Pinpoint the cell where the given text exists, returning its [X, Y] midpoint coordinate. 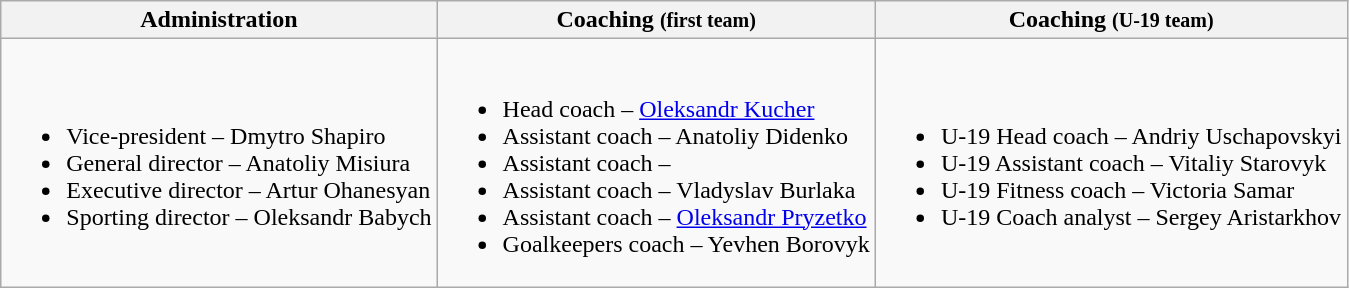
Coaching (first team) [656, 20]
Coaching (U-19 team) [1111, 20]
Administration [219, 20]
Vice-president – Dmytro ShapiroGeneral director – Anatoliy MisiuraExecutive director – Artur OhanesyanSporting director – Oleksandr Babych [219, 163]
